Scan for the cell matching the given text and deliver its (x, y) coordinate at center. 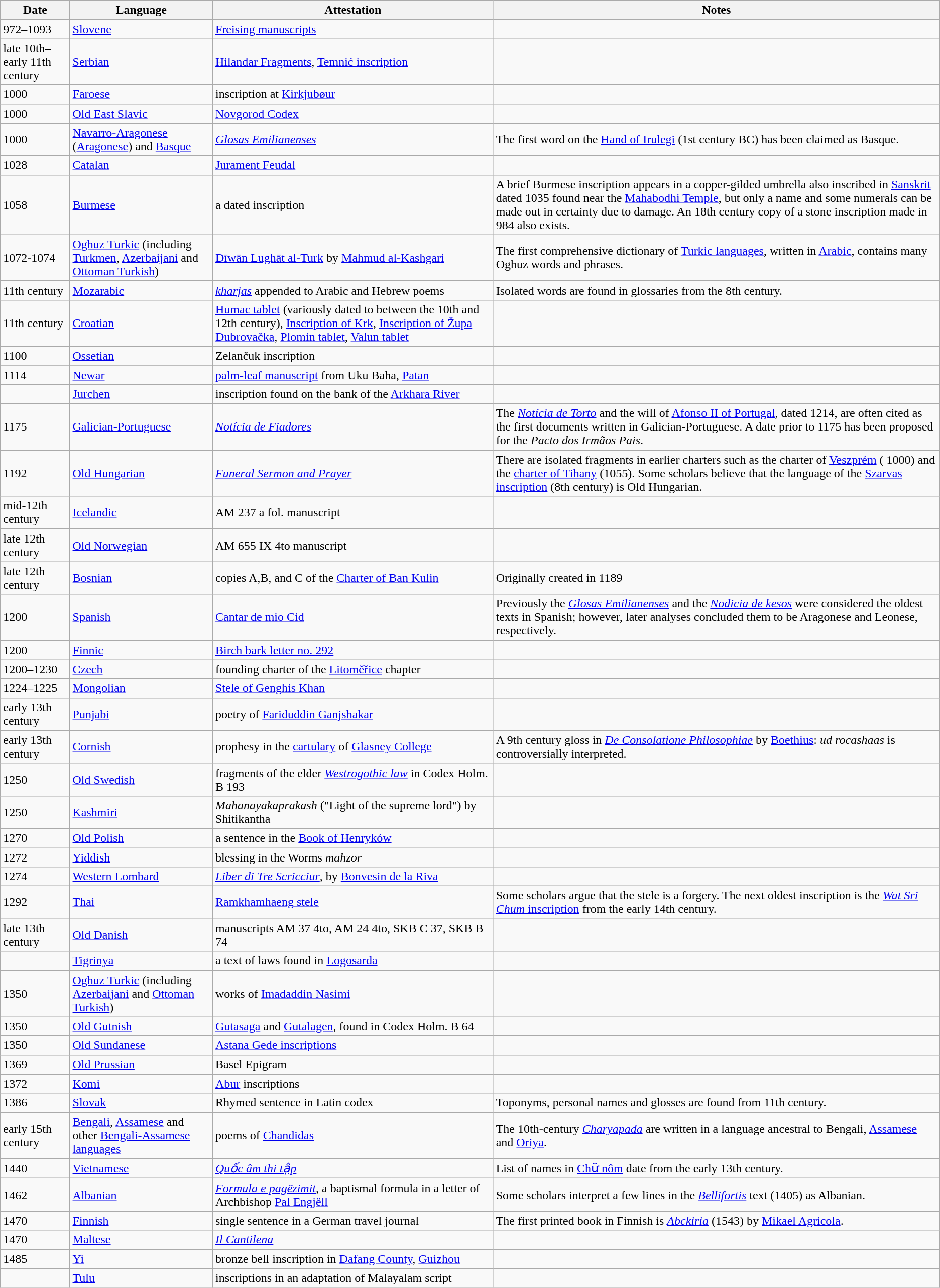
Cantar de mio Cid (352, 617)
1292 (35, 902)
1200–1230 (35, 669)
Hilandar Fragments, Temnić inscription (352, 62)
A 9th century gloss in De Consolatione Philosophiae by Boethius: ud rocashaas is controversially interpreted. (716, 746)
Some scholars interpret a few lines in the Bellifortis text (1405) as Albanian. (716, 1195)
Stele of Genghis Khan (352, 688)
inscription at Kirkjubøur (352, 94)
Icelandic (141, 512)
poems of Chandidas (352, 1135)
1440 (35, 1168)
Maltese (141, 1240)
Serbian (141, 62)
The first comprehensive dictionary of Turkic languages, written in Arabic, contains many Oghuz words and phrases. (716, 258)
Mongolian (141, 688)
Notícia de Fiadores (352, 427)
mid-12th century (35, 512)
inscription found on the bank of the Arkhara River (352, 394)
1028 (35, 165)
Isolated words are found in glossaries from the 8th century. (716, 290)
Jurchen (141, 394)
1270 (35, 838)
Attestation (352, 10)
Ramkhamhaeng stele (352, 902)
Rhymed sentence in Latin codex (352, 1103)
1100 (35, 356)
AM 655 IX 4to manuscript (352, 546)
inscriptions in an adaptation of Malayalam script (352, 1278)
single sentence in a German travel journal (352, 1221)
poetry of Fariduddin Ganjshakar (352, 714)
Freising manuscripts (352, 29)
fragments of the elder Westrogothic law in Codex Holm. B 193 (352, 780)
Slovak (141, 1103)
Dīwān Lughāt al-Turk by Mahmud al-Kashgari (352, 258)
1272 (35, 857)
The first word on the Hand of Irulegi (1st century BC) has been claimed as Basque. (716, 140)
palm-leaf manuscript from Uku Baha, Patan (352, 375)
Il Cantilena (352, 1240)
Gutasaga and Gutalagen, found in Codex Holm. B 64 (352, 1026)
late 13th century (35, 935)
Mozarabic (141, 290)
1462 (35, 1195)
prophesy in the cartulary of Glasney College (352, 746)
Spanish (141, 617)
1072-1074 (35, 258)
Humac tablet (variously dated to between the 10th and 12th century), Inscription of Krk, Inscription of Župa Dubrovačka, Plomin tablet, Valun tablet (352, 323)
Mahanayakaprakash ("Light of the supreme lord") by Shitikantha (352, 812)
Novgorod Codex (352, 114)
Catalan (141, 165)
Punjabi (141, 714)
The first printed book in Finnish is Abckiria (1543) by Mikael Agricola. (716, 1221)
Yiddish (141, 857)
Jurament Feudal (352, 165)
Komi (141, 1084)
Cornish (141, 746)
works of Imadaddin Nasimi (352, 994)
1274 (35, 877)
1114 (35, 375)
Finnic (141, 650)
Notes (716, 10)
kharjas appended to Arabic and Hebrew poems (352, 290)
Old Norwegian (141, 546)
The 10th-century Charyapada are written in a language ancestral to Bengali, Assamese and Oriya. (716, 1135)
manuscripts AM 37 4to, AM 24 4to, SKB C 37, SKB B 74 (352, 935)
Liber di Tre Scricciur, by Bonvesin de la Riva (352, 877)
Abur inscriptions (352, 1084)
late 10th–early 11th century (35, 62)
Old Hungarian (141, 473)
a dated inscription (352, 205)
Thai (141, 902)
early 15th century (35, 1135)
Old Polish (141, 838)
Old Sundanese (141, 1045)
Faroese (141, 94)
Kashmiri (141, 812)
Language (141, 10)
Old Danish (141, 935)
Old Gutnish (141, 1026)
List of names in Chữ nôm date from the early 13th century. (716, 1168)
Glosas Emilianenses (352, 140)
bronze bell inscription in Dafang County, Guizhou (352, 1259)
Navarro-Aragonese (Aragonese) and Basque (141, 140)
Burmese (141, 205)
Zelančuk inscription (352, 356)
Toponyms, personal names and glosses are found from 11th century. (716, 1103)
Czech (141, 669)
blessing in the Worms mahzor (352, 857)
1485 (35, 1259)
Ossetian (141, 356)
972–1093 (35, 29)
Western Lombard (141, 877)
Finnish (141, 1221)
1058 (35, 205)
Bengali, Assamese and other Bengali-Assamese languages (141, 1135)
Tigrinya (141, 961)
Galician-Portuguese (141, 427)
Vietnamese (141, 1168)
Newar (141, 375)
a text of laws found in Logosarda (352, 961)
Yi (141, 1259)
1224–1225 (35, 688)
Funeral Sermon and Prayer (352, 473)
1192 (35, 473)
Slovene (141, 29)
Croatian (141, 323)
Astana Gede inscriptions (352, 1045)
1386 (35, 1103)
Tulu (141, 1278)
Old East Slavic (141, 114)
Some scholars argue that the stele is a forgery. The next oldest inscription is the Wat Sri Chum inscription from the early 14th century. (716, 902)
Albanian (141, 1195)
founding charter of the Litoměřice chapter (352, 669)
Bosnian (141, 578)
Quốc âm thi tập (352, 1168)
1369 (35, 1064)
Oghuz Turkic (including Turkmen, Azerbaijani and Ottoman Turkish) (141, 258)
Old Swedish (141, 780)
AM 237 a fol. manuscript (352, 512)
Old Prussian (141, 1064)
Basel Epigram (352, 1064)
Originally created in 1189 (716, 578)
1175 (35, 427)
copies A,B, and C of the Charter of Ban Kulin (352, 578)
a sentence in the Book of Henryków (352, 838)
Oghuz Turkic (including Azerbaijani and Ottoman Turkish) (141, 994)
Date (35, 10)
Formula e pagëzimit, a baptismal formula in a letter of Archbishop Pal Engjëll (352, 1195)
Birch bark letter no. 292 (352, 650)
1372 (35, 1084)
